Capture the cell that displays the provided text and extract its [X, Y] central coordinate. 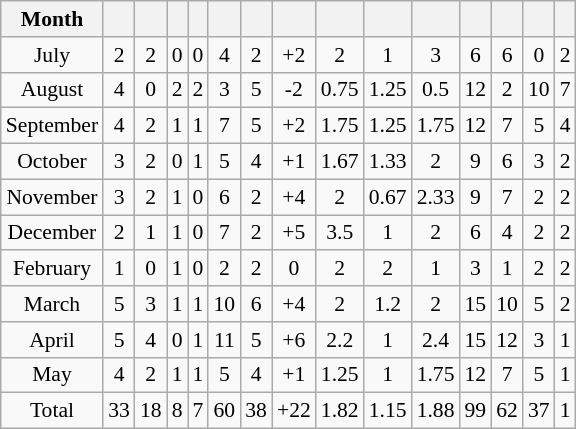
60 [224, 411]
December [52, 233]
2.4 [436, 340]
April [52, 340]
February [52, 269]
18 [151, 411]
October [52, 162]
8 [178, 411]
0.75 [340, 90]
Month [52, 19]
1.15 [388, 411]
1.33 [388, 162]
+6 [294, 340]
+22 [294, 411]
2.33 [436, 197]
33 [119, 411]
-2 [294, 90]
0.5 [436, 90]
1.82 [340, 411]
3.5 [340, 233]
62 [507, 411]
September [52, 126]
July [52, 55]
2.2 [340, 340]
99 [476, 411]
November [52, 197]
March [52, 304]
August [52, 90]
May [52, 375]
Total [52, 411]
1.2 [388, 304]
1.88 [436, 411]
37 [539, 411]
11 [224, 340]
0.67 [388, 197]
38 [256, 411]
1.67 [340, 162]
+5 [294, 233]
